Identify which cell holds the provided text, then report its [x, y] central coordinate. 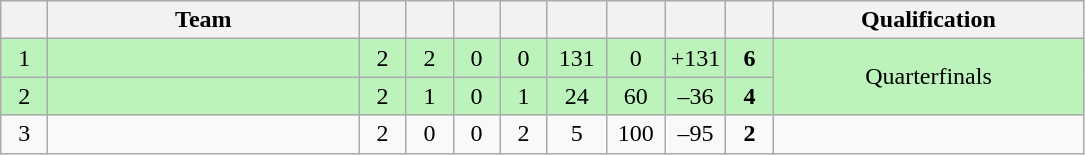
3 [24, 134]
100 [636, 134]
24 [576, 96]
Quarterfinals [928, 77]
60 [636, 96]
4 [750, 96]
–95 [696, 134]
Team [204, 20]
131 [576, 58]
5 [576, 134]
+131 [696, 58]
–36 [696, 96]
6 [750, 58]
Qualification [928, 20]
